Identify which cell holds the provided text, then report its (x, y) central coordinate. 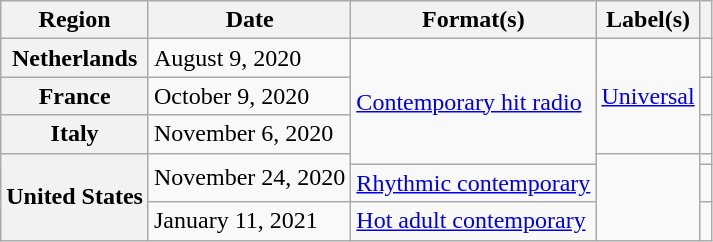
Netherlands (75, 58)
Date (249, 20)
November 24, 2020 (249, 178)
October 9, 2020 (249, 96)
Format(s) (474, 20)
August 9, 2020 (249, 58)
November 6, 2020 (249, 134)
United States (75, 196)
France (75, 96)
Contemporary hit radio (474, 102)
Universal (648, 96)
Label(s) (648, 20)
Region (75, 20)
Italy (75, 134)
Hot adult contemporary (474, 221)
Rhythmic contemporary (474, 183)
January 11, 2021 (249, 221)
